Scan for the cell matching the given text and deliver its [x, y] coordinate at center. 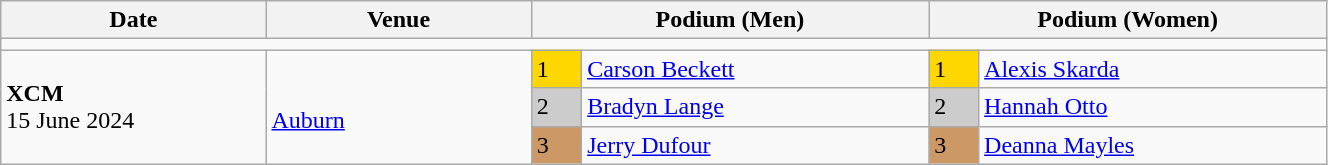
Hannah Otto [1153, 107]
Venue [398, 20]
Deanna Mayles [1153, 145]
Carson Beckett [756, 69]
Date [134, 20]
Alexis Skarda [1153, 69]
Bradyn Lange [756, 107]
Podium (Women) [1128, 20]
Podium (Men) [730, 20]
XCM 15 June 2024 [134, 107]
Jerry Dufour [756, 145]
Auburn [398, 107]
